Determine the [X, Y] coordinate at the center of the cell enclosing the given text.  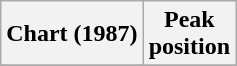
Chart (1987) [72, 34]
Peakposition [189, 34]
